Find where the given text appears and provide that cell's center as (X, Y) coordinate. 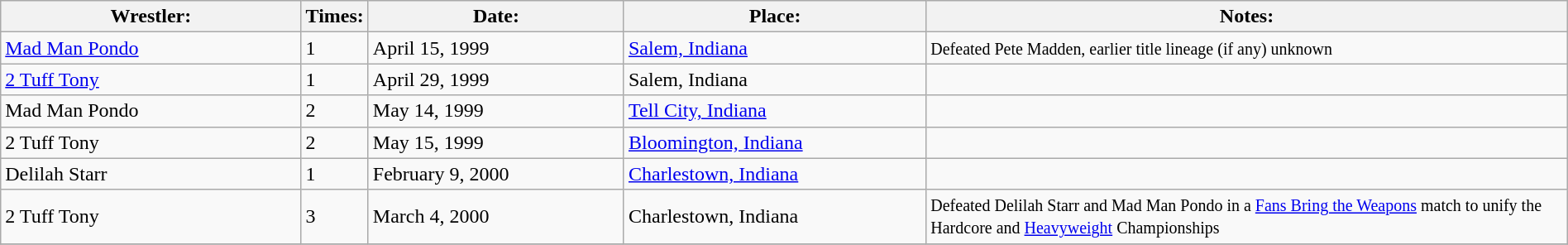
May 14, 1999 (496, 111)
May 15, 1999 (496, 142)
Wrestler: (151, 17)
Notes: (1247, 17)
February 9, 2000 (496, 174)
Defeated Delilah Starr and Mad Man Pondo in a Fans Bring the Weapons match to unify the Hardcore and Heavyweight Championships (1247, 217)
Tell City, Indiana (774, 111)
March 4, 2000 (496, 217)
Defeated Pete Madden, earlier title lineage (if any) unknown (1247, 48)
April 15, 1999 (496, 48)
3 (334, 217)
April 29, 1999 (496, 79)
Place: (774, 17)
Bloomington, Indiana (774, 142)
Times: (334, 17)
Delilah Starr (151, 174)
Date: (496, 17)
